Scan for the cell matching the given text and deliver its [x, y] coordinate at center. 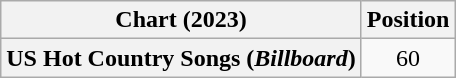
60 [408, 58]
US Hot Country Songs (Billboard) [181, 58]
Chart (2023) [181, 20]
Position [408, 20]
